Find where the given text appears and provide that cell's center as [x, y] coordinate. 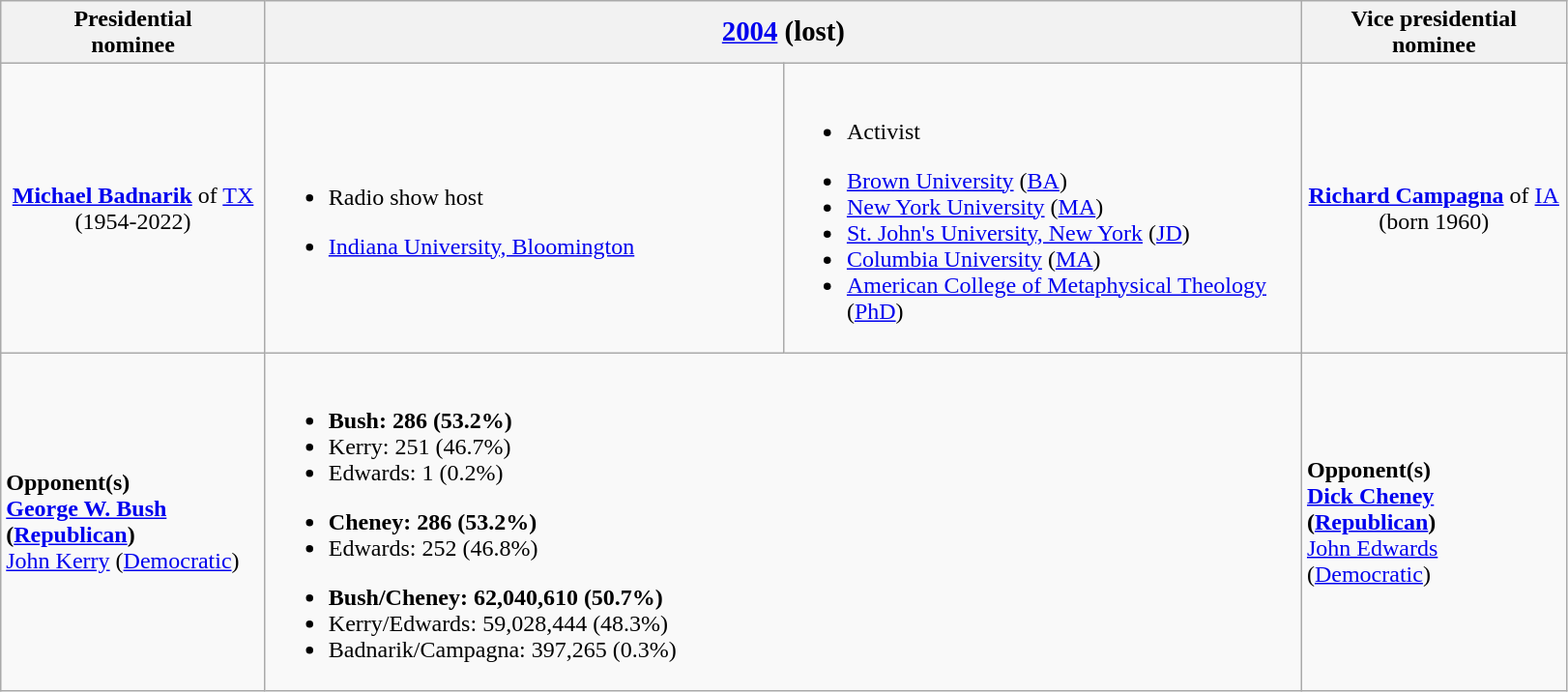
Opponent(s)George W. Bush (Republican)John Kerry (Democratic) [133, 522]
2004 (lost) [783, 33]
Michael Badnarik of TX(1954-2022) [133, 209]
Presidentialnominee [133, 33]
Opponent(s)Dick Cheney (Republican)John Edwards (Democratic) [1434, 522]
Radio show hostIndiana University, Bloomington [524, 209]
Richard Campagna of IA(born 1960) [1434, 209]
Vice presidentialnominee [1434, 33]
